Locate the cell with the specified text and output its (x, y) center coordinate. 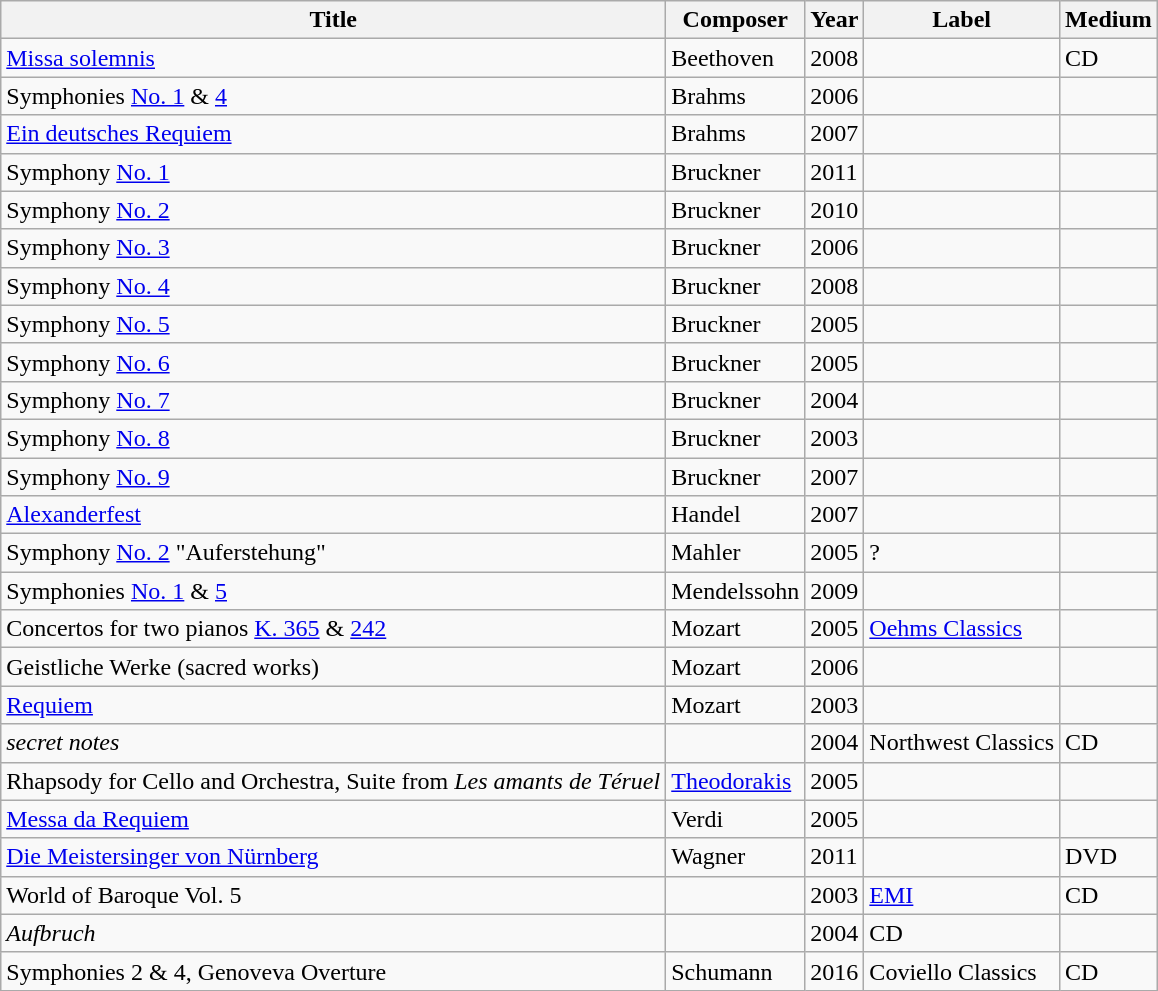
Mahler (736, 553)
Theodorakis (736, 781)
Symphony No. 3 (334, 248)
? (962, 553)
Symphony No. 7 (334, 400)
Missa solemnis (334, 58)
Title (334, 20)
Verdi (736, 819)
Rhapsody for Cello and Orchestra, Suite from Les amants de Téruel (334, 781)
Concertos for two pianos K. 365 & 242 (334, 629)
Symphony No. 2 "Auferstehung" (334, 553)
Messa da Requiem (334, 819)
Medium (1109, 20)
Year (834, 20)
Beethoven (736, 58)
Symphonies No. 1 & 5 (334, 591)
Symphony No. 8 (334, 438)
Label (962, 20)
2010 (834, 210)
EMI (962, 895)
World of Baroque Vol. 5 (334, 895)
Symphonies No. 1 & 4 (334, 96)
Schumann (736, 971)
Oehms Classics (962, 629)
Requiem (334, 705)
Wagner (736, 857)
Aufbruch (334, 933)
Symphony No. 5 (334, 324)
Ein deutsches Requiem (334, 134)
Symphony No. 2 (334, 210)
DVD (1109, 857)
Geistliche Werke (sacred works) (334, 667)
Mendelssohn (736, 591)
Composer (736, 20)
Symphony No. 9 (334, 477)
Symphony No. 4 (334, 286)
Alexanderfest (334, 515)
2009 (834, 591)
2016 (834, 971)
Handel (736, 515)
Symphony No. 6 (334, 362)
Symphonies 2 & 4, Genoveva Overture (334, 971)
Die Meistersinger von Nürnberg (334, 857)
secret notes (334, 743)
Symphony No. 1 (334, 172)
Coviello Classics (962, 971)
Northwest Classics (962, 743)
